Extract the [x, y] coordinate from the center of the cell holding the provided text.  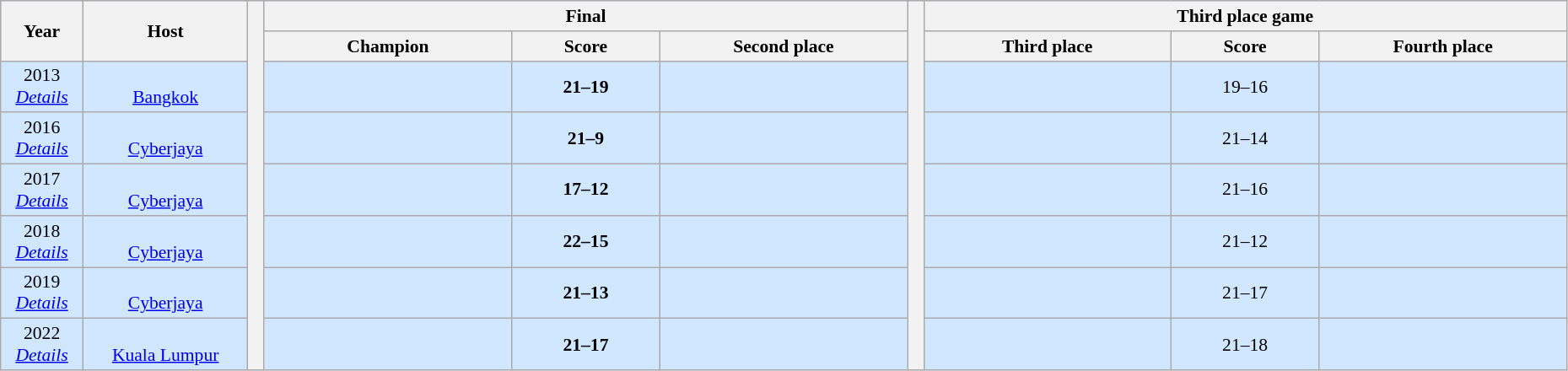
Second place [783, 46]
2017 Details [42, 191]
2013 Details [42, 86]
Third place game [1245, 16]
19–16 [1245, 86]
21–18 [1245, 344]
21–14 [1245, 138]
Host [165, 30]
Kuala Lumpur [165, 344]
Fourth place [1442, 46]
21–19 [586, 86]
21–9 [586, 138]
21–13 [586, 293]
2018 Details [42, 241]
21–12 [1245, 241]
2019 Details [42, 293]
2016 Details [42, 138]
Year [42, 30]
2022 Details [42, 344]
Final [585, 16]
Champion [388, 46]
21–16 [1245, 191]
Third place [1048, 46]
22–15 [586, 241]
17–12 [586, 191]
Bangkok [165, 86]
